Output the (x, y) coordinate of the center of the cell containing the given text.  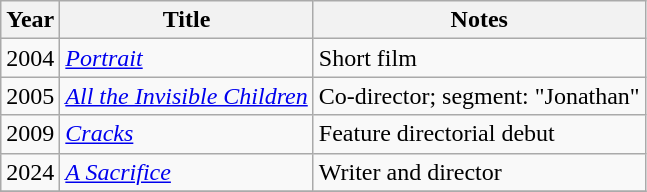
A Sacrifice (186, 172)
Feature directorial debut (479, 134)
Cracks (186, 134)
Co-director; segment: "Jonathan" (479, 96)
Portrait (186, 58)
2004 (30, 58)
2005 (30, 96)
Writer and director (479, 172)
2009 (30, 134)
Year (30, 20)
Title (186, 20)
Short film (479, 58)
All the Invisible Children (186, 96)
Notes (479, 20)
2024 (30, 172)
